Locate the cell with the specified text and output its [X, Y] center coordinate. 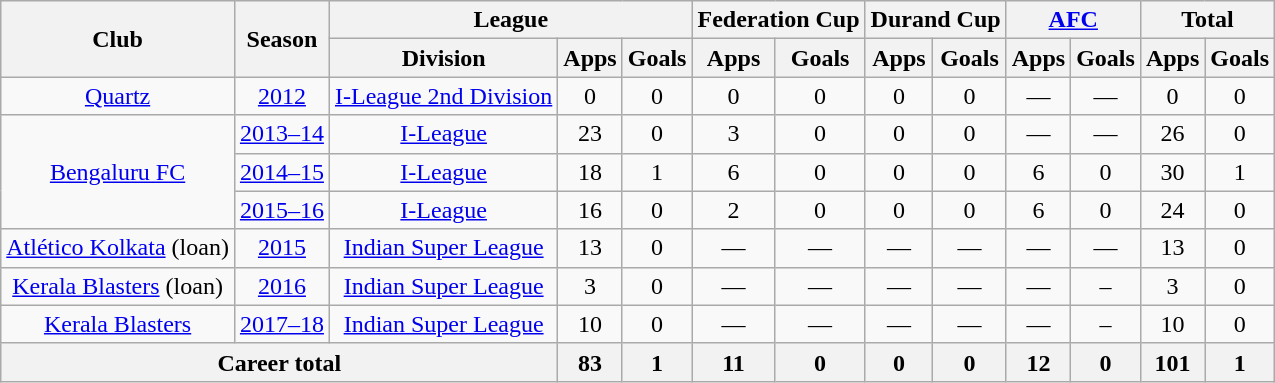
2013–14 [282, 134]
Kerala Blasters [118, 324]
I-League 2nd Division [443, 96]
2017–18 [282, 324]
24 [1172, 210]
Career total [280, 362]
Bengaluru FC [118, 172]
2012 [282, 96]
2016 [282, 286]
Club [118, 39]
16 [590, 210]
2015 [282, 248]
12 [1038, 362]
101 [1172, 362]
30 [1172, 172]
Durand Cup [936, 20]
Atlético Kolkata (loan) [118, 248]
26 [1172, 134]
11 [734, 362]
Quartz [118, 96]
Division [443, 58]
2015–16 [282, 210]
2 [734, 210]
83 [590, 362]
League [510, 20]
18 [590, 172]
Federation Cup [778, 20]
23 [590, 134]
Season [282, 39]
2014–15 [282, 172]
Kerala Blasters (loan) [118, 286]
Total [1207, 20]
AFC [1073, 20]
